Detect which cell encompasses the target text, then output its (X, Y) center coordinate. 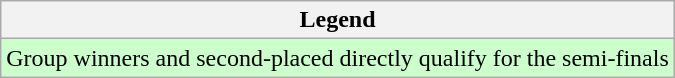
Group winners and second-placed directly qualify for the semi-finals (338, 58)
Legend (338, 20)
